Provide the (X, Y) coordinate of the cell's center where the given text is located.  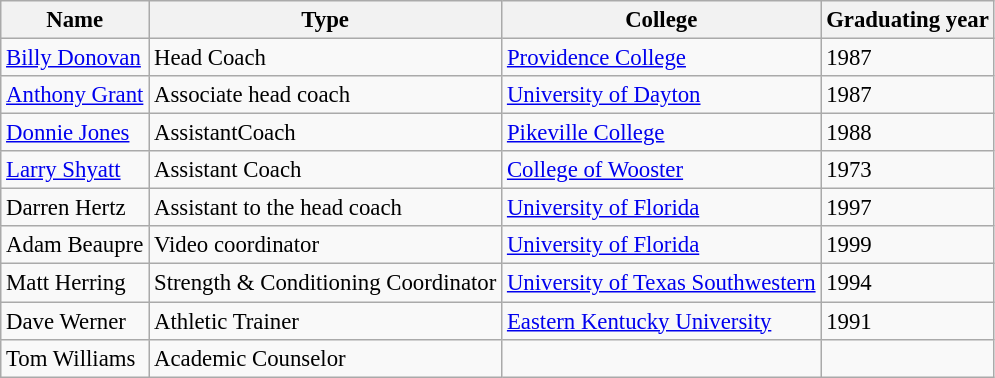
Video coordinator (326, 245)
College of Wooster (662, 170)
Athletic Trainer (326, 321)
College (662, 20)
Tom Williams (75, 358)
Matt Herring (75, 283)
Graduating year (908, 20)
University of Texas Southwestern (662, 283)
Darren Hertz (75, 208)
1994 (908, 283)
Type (326, 20)
Eastern Kentucky University (662, 321)
Anthony Grant (75, 95)
AssistantCoach (326, 133)
Head Coach (326, 58)
1988 (908, 133)
Donnie Jones (75, 133)
1991 (908, 321)
Adam Beaupre (75, 245)
Larry Shyatt (75, 170)
1973 (908, 170)
University of Dayton (662, 95)
Dave Werner (75, 321)
Assistant to the head coach (326, 208)
1999 (908, 245)
Providence College (662, 58)
Billy Donovan (75, 58)
Academic Counselor (326, 358)
Assistant Coach (326, 170)
Strength & Conditioning Coordinator (326, 283)
Associate head coach (326, 95)
Pikeville College (662, 133)
Name (75, 20)
1997 (908, 208)
